Provide the (x, y) coordinate of the cell's center where the given text is located.  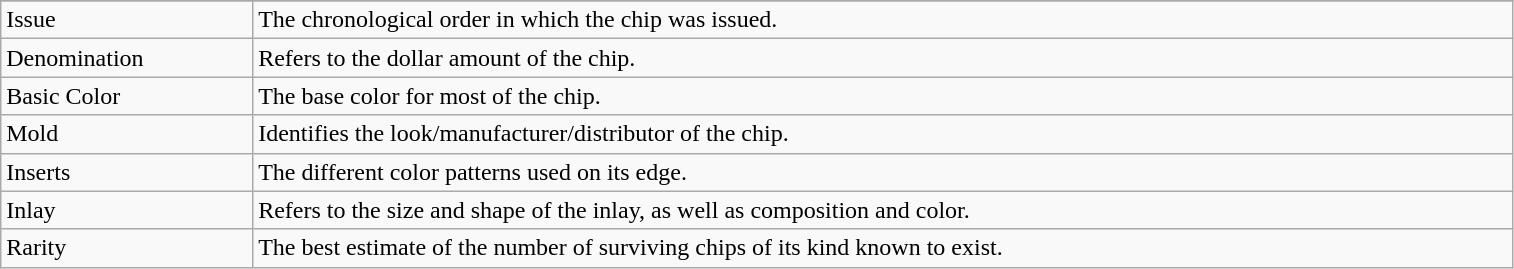
The base color for most of the chip. (882, 96)
Refers to the size and shape of the inlay, as well as composition and color. (882, 210)
Denomination (127, 58)
The best estimate of the number of surviving chips of its kind known to exist. (882, 248)
Rarity (127, 248)
Mold (127, 134)
Refers to the dollar amount of the chip. (882, 58)
Identifies the look/manufacturer/distributor of the chip. (882, 134)
Inlay (127, 210)
The chronological order in which the chip was issued. (882, 20)
Basic Color (127, 96)
The different color patterns used on its edge. (882, 172)
Inserts (127, 172)
Issue (127, 20)
